From the cell containing the given text, extract its center point as (X, Y) coordinate. 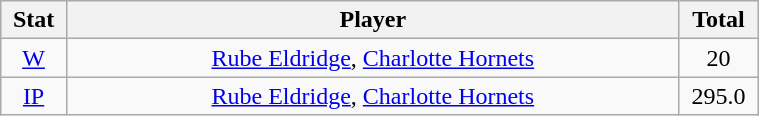
IP (34, 96)
Stat (34, 20)
20 (718, 58)
W (34, 58)
295.0 (718, 96)
Total (718, 20)
Player (372, 20)
